Return the [X, Y] coordinate for the center point of the cell that contains the specified text.  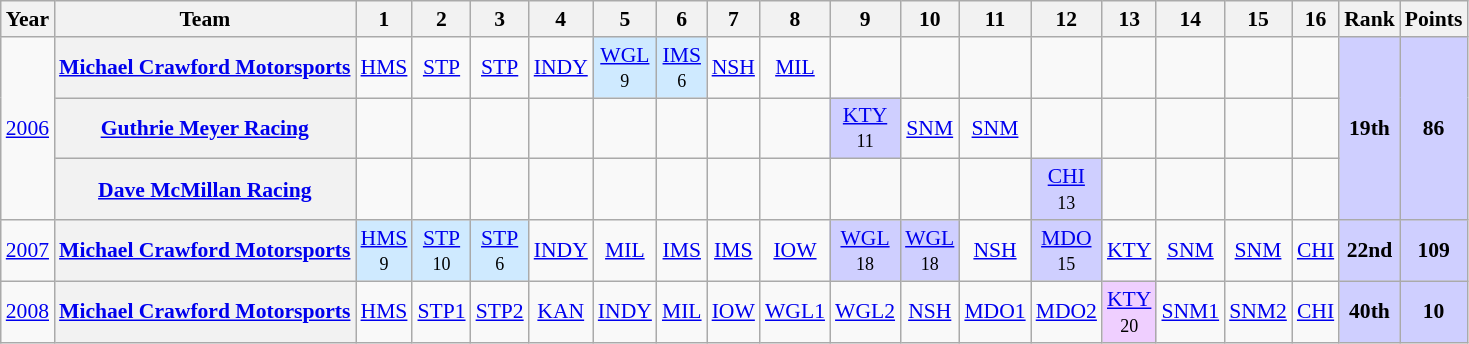
2008 [28, 312]
Points [1434, 19]
Dave McMillan Racing [204, 190]
KTY [1129, 250]
STP1 [441, 312]
12 [1066, 19]
KTY20 [1129, 312]
22nd [1370, 250]
STP2 [500, 312]
WGL1 [795, 312]
STP6 [500, 250]
11 [994, 19]
HMS9 [384, 250]
2006 [28, 128]
SNM1 [1190, 312]
7 [734, 19]
MDO1 [994, 312]
40th [1370, 312]
2 [441, 19]
16 [1316, 19]
109 [1434, 250]
9 [865, 19]
Rank [1370, 19]
Guthrie Meyer Racing [204, 128]
13 [1129, 19]
MDO2 [1066, 312]
KAN [561, 312]
14 [1190, 19]
Team [204, 19]
MDO15 [1066, 250]
86 [1434, 128]
8 [795, 19]
1 [384, 19]
15 [1258, 19]
SNM2 [1258, 312]
CHI13 [1066, 190]
5 [625, 19]
Year [28, 19]
STP10 [441, 250]
6 [682, 19]
2007 [28, 250]
4 [561, 19]
KTY11 [865, 128]
WGL9 [625, 68]
IMS6 [682, 68]
WGL2 [865, 312]
19th [1370, 128]
3 [500, 19]
